Provide the (X, Y) coordinate of the cell's center where the given text is located.  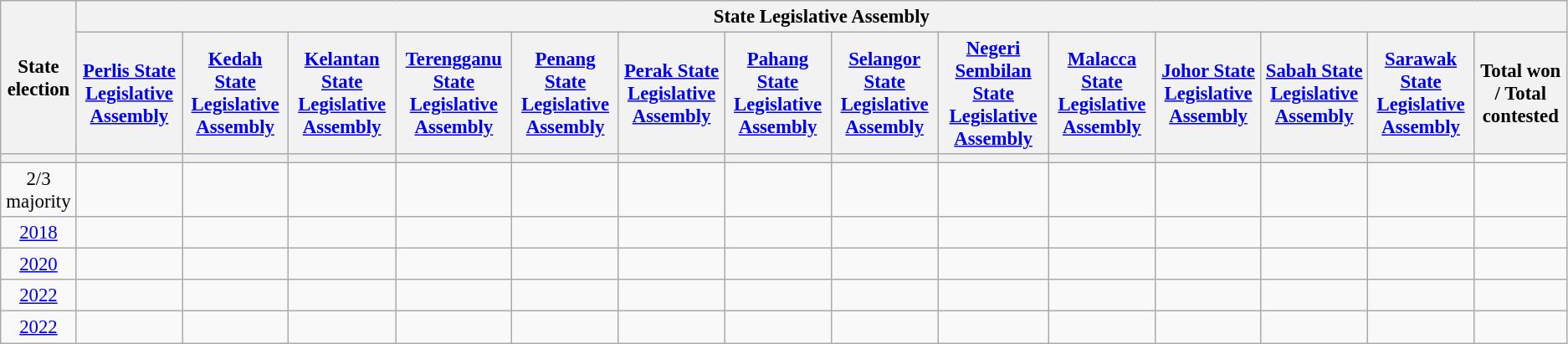
Kelantan State Legislative Assembly (342, 94)
Perak State Legislative Assembly (671, 94)
Terengganu State Legislative Assembly (453, 94)
Selangor State Legislative Assembly (884, 94)
Penang State Legislative Assembly (566, 94)
Total won / Total contested (1520, 94)
Malacca State Legislative Assembly (1102, 94)
State Legislative Assembly (822, 17)
Johor State Legislative Assembly (1208, 94)
2020 (38, 264)
Perlis State Legislative Assembly (129, 94)
Sabah State Legislative Assembly (1314, 94)
State election (38, 77)
Sarawak State Legislative Assembly (1421, 94)
Kedah State Legislative Assembly (236, 94)
Pahang State Legislative Assembly (778, 94)
Negeri Sembilan State Legislative Assembly (993, 94)
2018 (38, 233)
2/3 majority (38, 191)
